Identify which cell holds the provided text, then report its (X, Y) central coordinate. 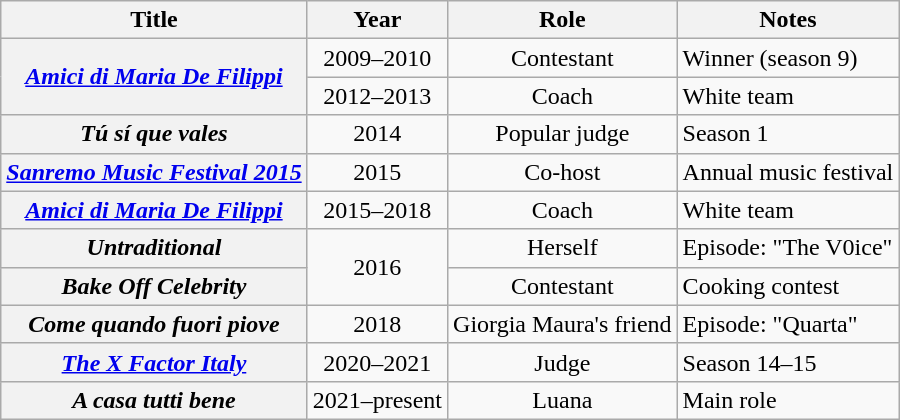
2009–2010 (377, 58)
Co-host (563, 172)
Main role (788, 400)
Giorgia Maura's friend (563, 324)
Herself (563, 248)
A casa tutti bene (154, 400)
Title (154, 20)
Year (377, 20)
2015 (377, 172)
Season 14–15 (788, 362)
2016 (377, 267)
Come quando fuori piove (154, 324)
Sanremo Music Festival 2015 (154, 172)
Tú sí que vales (154, 134)
Winner (season 9) (788, 58)
2012–2013 (377, 96)
Episode: "The V0ice" (788, 248)
Notes (788, 20)
Luana (563, 400)
Untraditional (154, 248)
Judge (563, 362)
Popular judge (563, 134)
Bake Off Celebrity (154, 286)
2018 (377, 324)
2021–present (377, 400)
2014 (377, 134)
Annual music festival (788, 172)
The X Factor Italy (154, 362)
Episode: "Quarta" (788, 324)
Cooking contest (788, 286)
2015–2018 (377, 210)
Role (563, 20)
2020–2021 (377, 362)
Season 1 (788, 134)
